Return the [x, y] coordinate for the center point of the cell that contains the specified text.  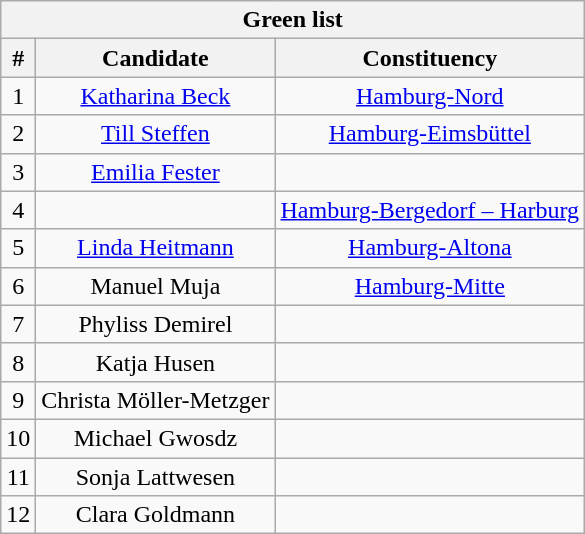
10 [18, 438]
12 [18, 515]
Katja Husen [156, 362]
5 [18, 248]
Michael Gwosdz [156, 438]
Manuel Muja [156, 286]
Sonja Lattwesen [156, 477]
3 [18, 172]
Constituency [430, 58]
2 [18, 134]
Green list [293, 20]
Hamburg-Eimsbüttel [430, 134]
Katharina Beck [156, 96]
Phyliss Demirel [156, 324]
6 [18, 286]
7 [18, 324]
# [18, 58]
Christa Möller-Metzger [156, 400]
Linda Heitmann [156, 248]
8 [18, 362]
Emilia Fester [156, 172]
1 [18, 96]
Hamburg-Bergedorf – Harburg [430, 210]
Clara Goldmann [156, 515]
9 [18, 400]
11 [18, 477]
Hamburg-Mitte [430, 286]
Hamburg-Altona [430, 248]
4 [18, 210]
Till Steffen [156, 134]
Candidate [156, 58]
Hamburg-Nord [430, 96]
